Return (X, Y) of the center of cell containing provided text 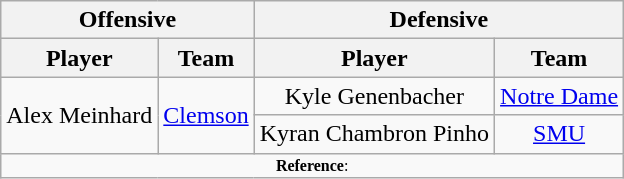
Notre Dame (560, 96)
Offensive (128, 20)
Defensive (438, 20)
Kyran Chambron Pinho (374, 134)
Alex Meinhard (80, 115)
SMU (560, 134)
Kyle Genenbacher (374, 96)
Reference: (312, 165)
Clemson (206, 115)
